Return the (x, y) coordinate for the center point of the cell that contains the specified text.  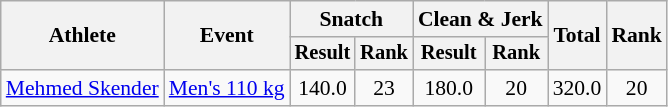
Athlete (82, 36)
23 (384, 88)
Event (227, 36)
Clean & Jerk (480, 19)
Total (578, 36)
320.0 (578, 88)
Men's 110 kg (227, 88)
Mehmed Skender (82, 88)
140.0 (323, 88)
Snatch (352, 19)
180.0 (449, 88)
